Extract the [x, y] coordinate from the center of the cell holding the provided text.  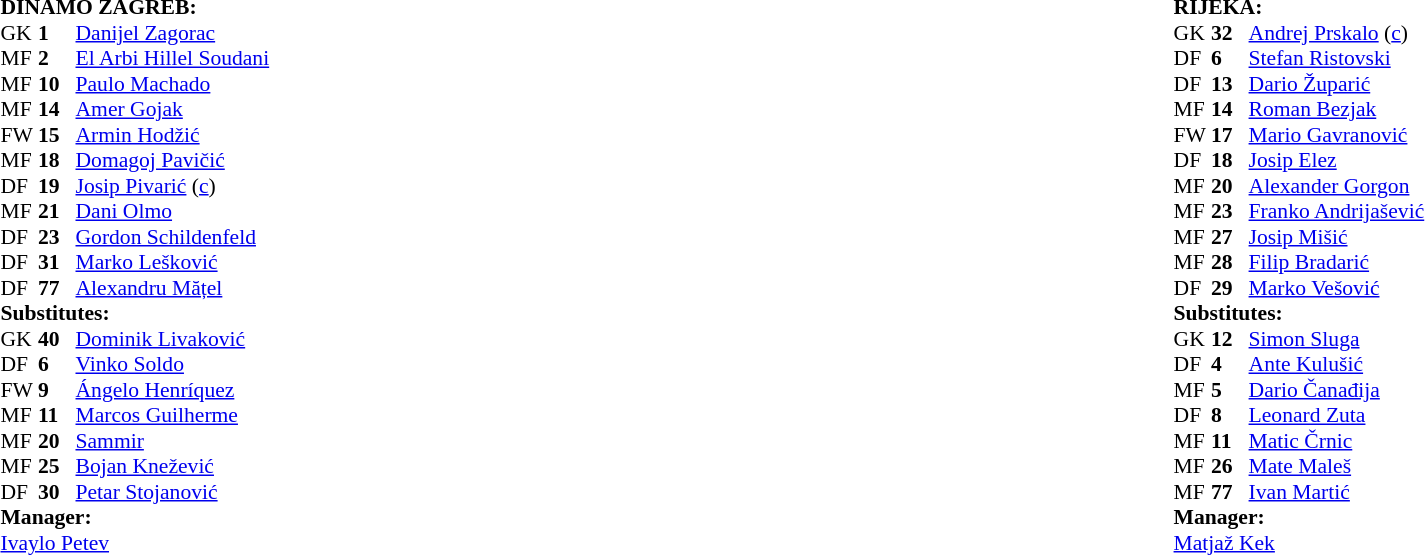
Bojan Knežević [196, 467]
Amer Gojak [196, 109]
Petar Stojanović [196, 492]
5 [1230, 390]
Manager: [158, 517]
1 [57, 33]
Paulo Machado [196, 84]
Marcos Guilherme [196, 415]
Substitutes: [158, 313]
13 [1230, 84]
Dominik Livaković [196, 339]
9 [57, 390]
15 [57, 135]
Gordon Schildenfeld [196, 237]
Danijel Zagorac [196, 33]
Sammir [196, 441]
25 [57, 467]
Ángelo Henríquez [196, 390]
8 [1230, 415]
Alexandru Mățel [196, 288]
Josip Pivarić (c) [196, 186]
29 [1230, 288]
Armin Hodžić [196, 135]
27 [1230, 237]
Marko Lešković [196, 263]
Dani Olmo [196, 211]
10 [57, 84]
Vinko Soldo [196, 365]
31 [57, 263]
El Arbi Hillel Soudani [196, 59]
32 [1230, 33]
21 [57, 211]
2 [57, 59]
28 [1230, 263]
4 [1230, 365]
Domagoj Pavičić [196, 161]
40 [57, 339]
12 [1230, 339]
17 [1230, 135]
19 [57, 186]
26 [1230, 467]
30 [57, 492]
